Scan for the cell matching the given text and deliver its (X, Y) coordinate at center. 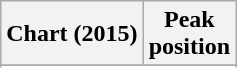
Peak position (189, 34)
Chart (2015) (72, 34)
